Identify which cell holds the provided text, then report its [x, y] central coordinate. 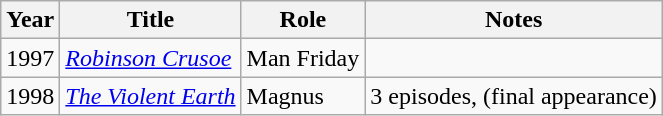
3 episodes, (final appearance) [514, 96]
Notes [514, 20]
Role [303, 20]
1998 [30, 96]
Magnus [303, 96]
Year [30, 20]
Man Friday [303, 58]
Robinson Crusoe [150, 58]
The Violent Earth [150, 96]
1997 [30, 58]
Title [150, 20]
